Output the [x, y] coordinate of the center of the cell containing the given text.  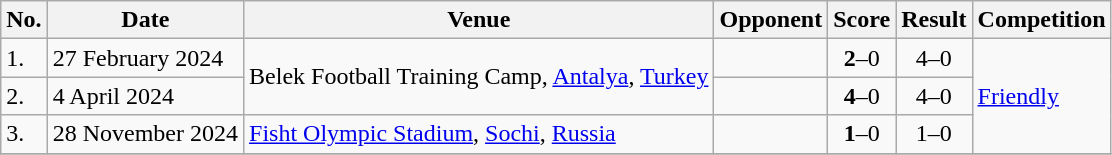
Friendly [1042, 96]
Venue [479, 20]
Competition [1042, 20]
Result [934, 20]
Fisht Olympic Stadium, Sochi, Russia [479, 134]
27 February 2024 [145, 58]
2–0 [862, 58]
1. [24, 58]
3. [24, 134]
Score [862, 20]
No. [24, 20]
Date [145, 20]
Belek Football Training Camp, Antalya, Turkey [479, 77]
28 November 2024 [145, 134]
Opponent [771, 20]
4 April 2024 [145, 96]
2. [24, 96]
